Search for the cell housing the specified text and yield its (X, Y) center coordinate. 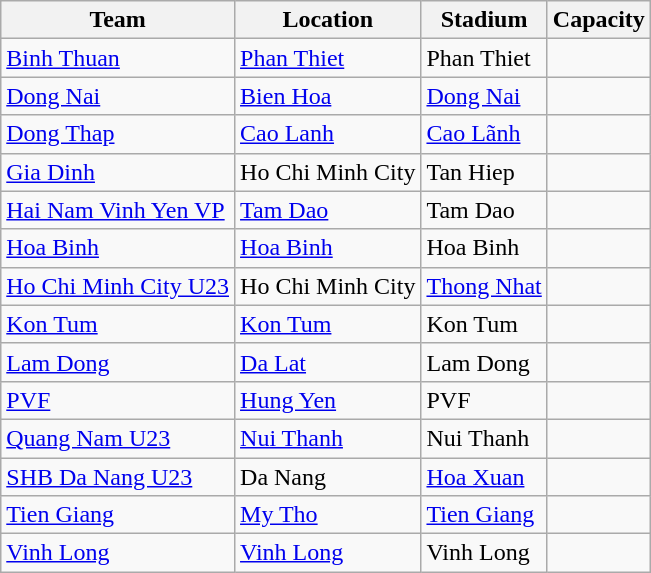
My Tho (328, 515)
Capacity (598, 20)
Hung Yen (328, 400)
Cao Lanh (328, 134)
Ho Chi Minh City U23 (118, 286)
Hoa Xuan (484, 477)
Binh Thuan (118, 58)
Cao Lãnh (484, 134)
Bien Hoa (328, 96)
Gia Dinh (118, 172)
Team (118, 20)
SHB Da Nang U23 (118, 477)
Da Lat (328, 362)
Hai Nam Vinh Yen VP (118, 210)
Location (328, 20)
Stadium (484, 20)
Quang Nam U23 (118, 438)
Dong Thap (118, 134)
Tan Hiep (484, 172)
Thong Nhat (484, 286)
Da Nang (328, 477)
